Provide the (x, y) coordinate of the cell's center where the given text is located.  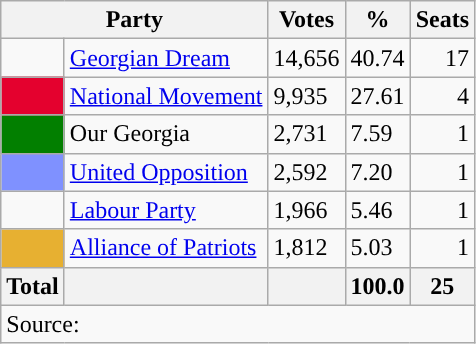
2,731 (306, 134)
Votes (306, 20)
Total (33, 286)
Georgian Dream (166, 58)
1,812 (306, 248)
5.46 (378, 210)
Seats (442, 20)
27.61 (378, 96)
Party (134, 20)
United Opposition (166, 172)
5.03 (378, 248)
17 (442, 58)
14,656 (306, 58)
7.59 (378, 134)
2,592 (306, 172)
25 (442, 286)
40.74 (378, 58)
National Movement (166, 96)
Our Georgia (166, 134)
Labour Party (166, 210)
7.20 (378, 172)
4 (442, 96)
1,966 (306, 210)
Alliance of Patriots (166, 248)
100.0 (378, 286)
% (378, 20)
Source: (238, 324)
9,935 (306, 96)
